Provide the (X, Y) coordinate of the cell's center where the given text is located.  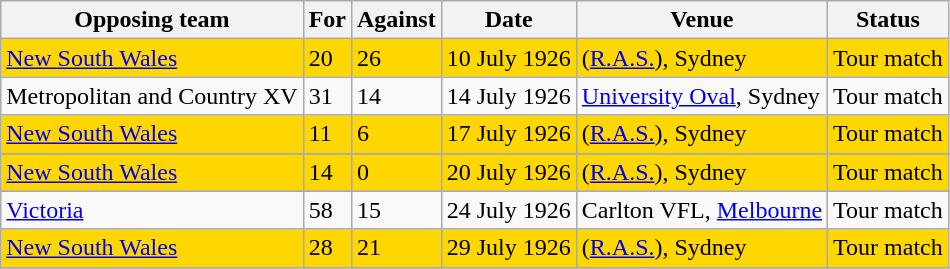
24 July 1926 (508, 210)
Status (888, 20)
Date (508, 20)
Against (396, 20)
10 July 1926 (508, 58)
Carlton VFL, Melbourne (702, 210)
20 (327, 58)
0 (396, 172)
Victoria (152, 210)
University Oval, Sydney (702, 96)
29 July 1926 (508, 248)
6 (396, 134)
11 (327, 134)
31 (327, 96)
Metropolitan and Country XV (152, 96)
26 (396, 58)
15 (396, 210)
21 (396, 248)
Opposing team (152, 20)
28 (327, 248)
For (327, 20)
58 (327, 210)
17 July 1926 (508, 134)
14 July 1926 (508, 96)
Venue (702, 20)
20 July 1926 (508, 172)
